Pinpoint the cell where the given text exists, returning its (x, y) midpoint coordinate. 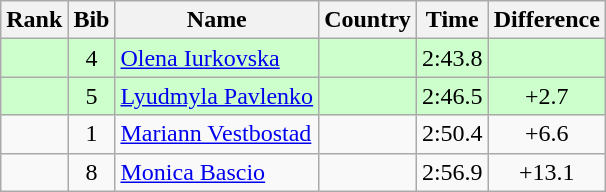
2:46.5 (452, 96)
+13.1 (546, 172)
4 (92, 58)
Lyudmyla Pavlenko (217, 96)
Monica Bascio (217, 172)
Mariann Vestbostad (217, 134)
Olena Iurkovska (217, 58)
5 (92, 96)
Time (452, 20)
2:50.4 (452, 134)
2:56.9 (452, 172)
Bib (92, 20)
Name (217, 20)
+2.7 (546, 96)
8 (92, 172)
2:43.8 (452, 58)
1 (92, 134)
Rank (34, 20)
Country (368, 20)
+6.6 (546, 134)
Difference (546, 20)
